Output the [X, Y] coordinate of the center of the cell containing the given text.  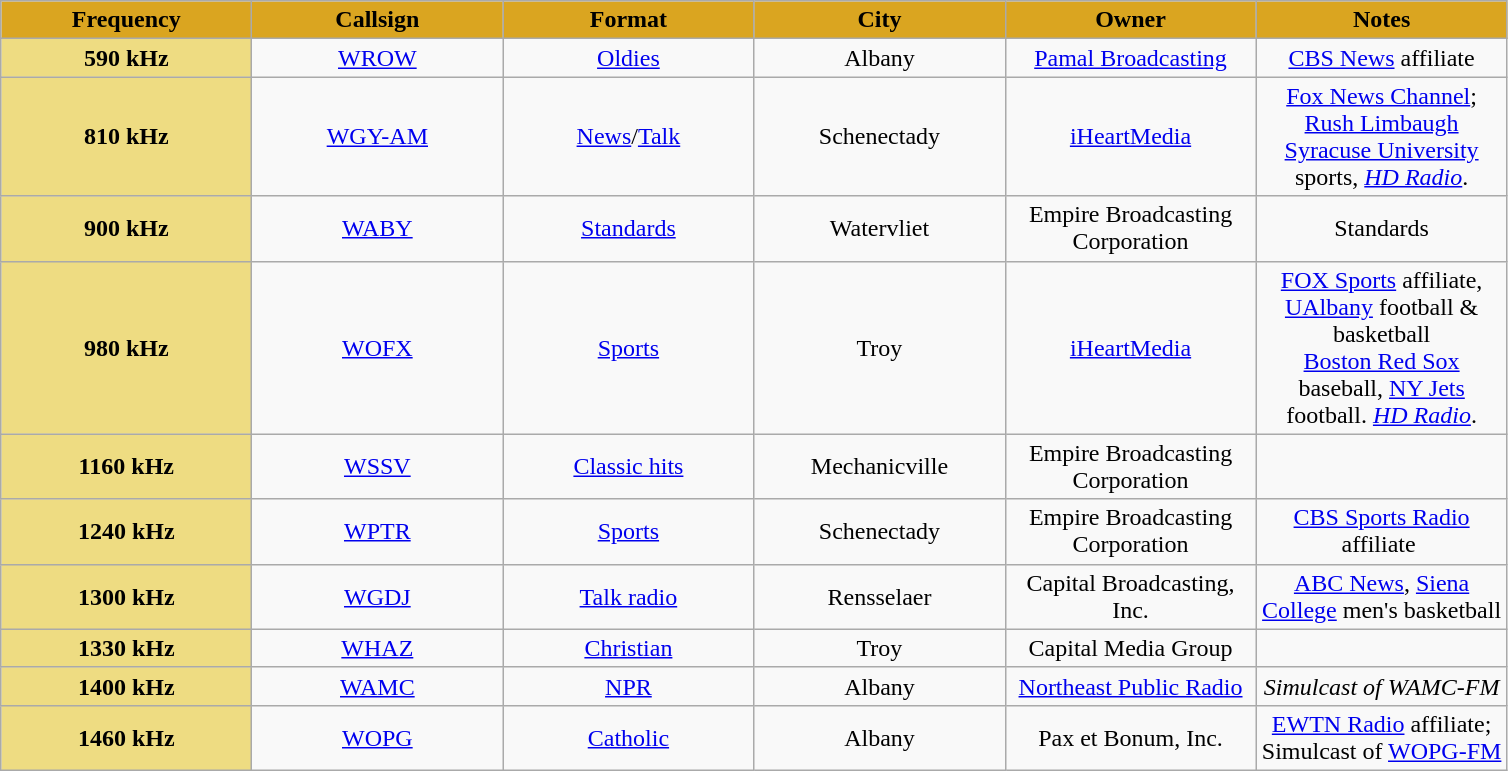
810 kHz [126, 136]
Talk radio [628, 596]
Catholic [628, 738]
Classic hits [628, 466]
City [880, 20]
Capital Broadcasting, Inc. [1130, 596]
1460 kHz [126, 738]
Callsign [378, 20]
NPR [628, 686]
1300 kHz [126, 596]
Frequency [126, 20]
WHAZ [378, 648]
WSSV [378, 466]
Christian [628, 648]
1160 kHz [126, 466]
Rensselaer [880, 596]
News/Talk [628, 136]
Watervliet [880, 228]
Notes [1382, 20]
WPTR [378, 532]
EWTN Radio affiliate; Simulcast of WOPG-FM [1382, 738]
ABC News, Siena College men's basketball [1382, 596]
CBS News affiliate [1382, 58]
1400 kHz [126, 686]
900 kHz [126, 228]
Mechanicville [880, 466]
WROW [378, 58]
WABY [378, 228]
WGDJ [378, 596]
980 kHz [126, 348]
Capital Media Group [1130, 648]
WOPG [378, 738]
Fox News Channel; Rush LimbaughSyracuse University sports, HD Radio. [1382, 136]
WAMC [378, 686]
FOX Sports affiliate, UAlbany football & basketballBoston Red Sox baseball, NY Jets football. HD Radio. [1382, 348]
Simulcast of WAMC-FM [1382, 686]
WOFX [378, 348]
590 kHz [126, 58]
Oldies [628, 58]
Pax et Bonum, Inc. [1130, 738]
1240 kHz [126, 532]
Pamal Broadcasting [1130, 58]
Northeast Public Radio [1130, 686]
1330 kHz [126, 648]
WGY-AM [378, 136]
Owner [1130, 20]
Format [628, 20]
CBS Sports Radio affiliate [1382, 532]
